Return the (x, y) coordinate for the center point of the cell that contains the specified text.  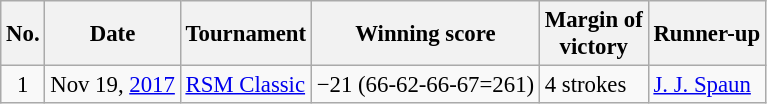
Tournament (246, 34)
Winning score (425, 34)
Margin ofvictory (594, 34)
Runner-up (706, 34)
1 (23, 85)
J. J. Spaun (706, 85)
Nov 19, 2017 (112, 85)
4 strokes (594, 85)
RSM Classic (246, 85)
No. (23, 34)
Date (112, 34)
−21 (66-62-66-67=261) (425, 85)
